From the cell containing the given text, extract its center point as [X, Y] coordinate. 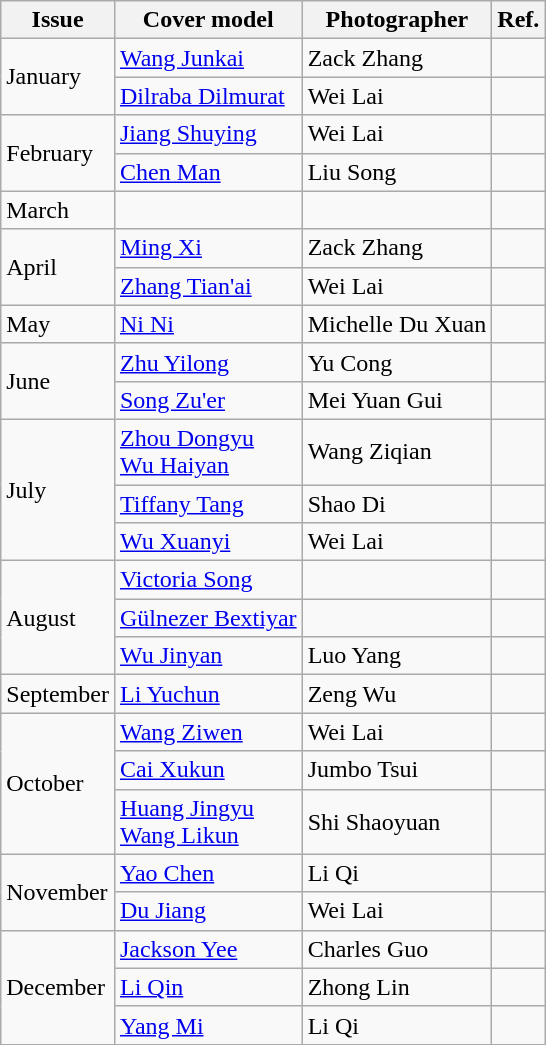
Li Qin [208, 987]
Yao Chen [208, 873]
November [58, 892]
Huang JingyuWang Likun [208, 822]
Cai Xukun [208, 770]
Zhou DongyuWu Haiyan [208, 452]
Ni Ni [208, 324]
Yu Cong [397, 362]
October [58, 784]
Chen Man [208, 172]
Michelle Du Xuan [397, 324]
August [58, 618]
Shao Di [397, 503]
March [58, 210]
Tiffany Tang [208, 503]
February [58, 153]
Ref. [518, 20]
July [58, 490]
Yang Mi [208, 1025]
Zhong Lin [397, 987]
Wang Ziwen [208, 732]
Cover model [208, 20]
Shi Shaoyuan [397, 822]
Jackson Yee [208, 949]
September [58, 694]
Jiang Shuying [208, 134]
June [58, 381]
Gülnezer Bextiyar [208, 618]
April [58, 267]
Zhang Tian'ai [208, 286]
Wang Junkai [208, 58]
Song Zu'er [208, 400]
Zeng Wu [397, 694]
May [58, 324]
Charles Guo [397, 949]
Mei Yuan Gui [397, 400]
Issue [58, 20]
Zhu Yilong [208, 362]
Liu Song [397, 172]
Wu Jinyan [208, 656]
Wu Xuanyi [208, 542]
Luo Yang [397, 656]
January [58, 77]
Wang Ziqian [397, 452]
December [58, 987]
Du Jiang [208, 911]
Li Yuchun [208, 694]
Victoria Song [208, 580]
Dilraba Dilmurat [208, 96]
Jumbo Tsui [397, 770]
Photographer [397, 20]
Ming Xi [208, 248]
